Provide the (x, y) coordinate of the cell's center where the given text is located.  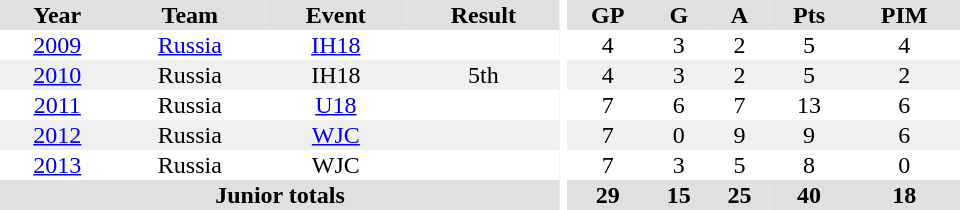
18 (904, 195)
A (740, 15)
Pts (810, 15)
25 (740, 195)
2013 (58, 165)
13 (810, 105)
Junior totals (280, 195)
2009 (58, 45)
40 (810, 195)
29 (608, 195)
U18 (336, 105)
2011 (58, 105)
GP (608, 15)
2010 (58, 75)
Team (190, 15)
PIM (904, 15)
15 (678, 195)
5th (484, 75)
G (678, 15)
Result (484, 15)
2012 (58, 135)
Event (336, 15)
Year (58, 15)
8 (810, 165)
